Scan for the cell matching the given text and deliver its (X, Y) coordinate at center. 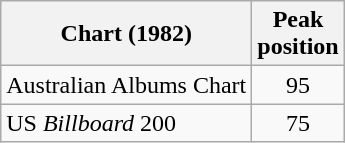
US Billboard 200 (126, 123)
Chart (1982) (126, 34)
Peakposition (298, 34)
Australian Albums Chart (126, 85)
95 (298, 85)
75 (298, 123)
